Search for the cell housing the specified text and yield its (X, Y) center coordinate. 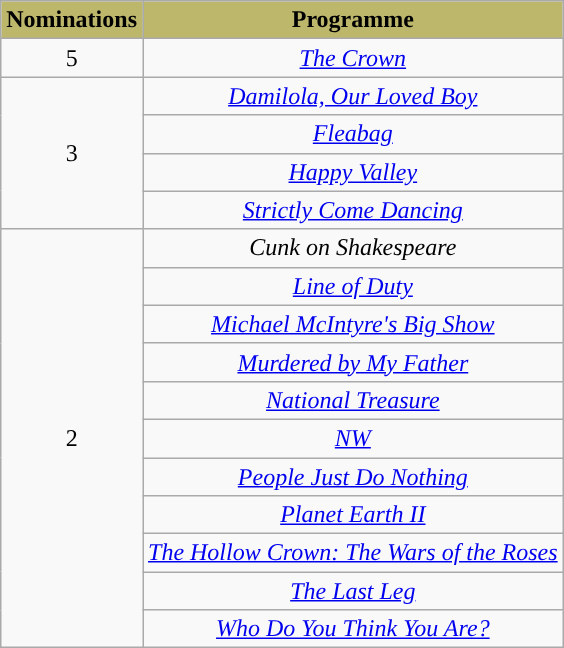
3 (72, 153)
Strictly Come Dancing (352, 210)
2 (72, 438)
NW (352, 438)
Line of Duty (352, 286)
Planet Earth II (352, 515)
Murdered by My Father (352, 362)
Cunk on Shakespeare (352, 248)
Damilola, Our Loved Boy (352, 96)
Who Do You Think You Are? (352, 629)
Happy Valley (352, 172)
The Last Leg (352, 591)
People Just Do Nothing (352, 477)
Programme (352, 20)
Michael McIntyre's Big Show (352, 324)
National Treasure (352, 400)
The Crown (352, 58)
5 (72, 58)
Nominations (72, 20)
Fleabag (352, 134)
The Hollow Crown: The Wars of the Roses (352, 553)
